For the text-containing cell, return its midpoint in [x, y] coordinate format. 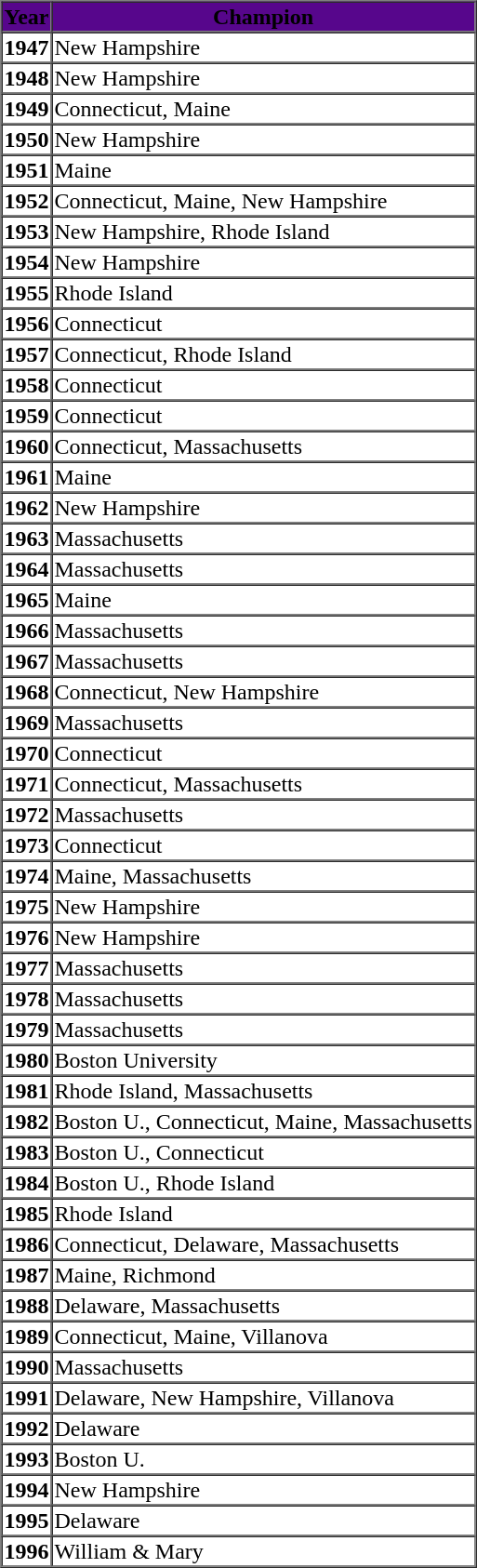
1949 [27, 108]
William & Mary [264, 1551]
1966 [27, 631]
1953 [27, 231]
Connecticut, Rhode Island [264, 353]
1975 [27, 906]
1968 [27, 692]
1956 [27, 324]
1980 [27, 1060]
1983 [27, 1151]
1970 [27, 753]
New Hampshire, Rhode Island [264, 231]
1967 [27, 660]
1990 [27, 1367]
1992 [27, 1428]
1996 [27, 1551]
1962 [27, 508]
Boston U. [264, 1458]
Champion [264, 17]
1987 [27, 1274]
1958 [27, 385]
1976 [27, 937]
1982 [27, 1122]
1978 [27, 999]
1986 [27, 1244]
Boston U., Connecticut, Maine, Massachusetts [264, 1122]
1993 [27, 1458]
Boston U., Rhode Island [264, 1183]
Rhode Island, Massachusetts [264, 1090]
1989 [27, 1335]
1981 [27, 1090]
Boston University [264, 1060]
1965 [27, 599]
Delaware, Massachusetts [264, 1306]
Boston U., Connecticut [264, 1151]
1988 [27, 1306]
1994 [27, 1490]
1948 [27, 78]
1950 [27, 140]
Connecticut, Maine [264, 108]
1977 [27, 967]
Delaware, New Hampshire, Villanova [264, 1397]
1954 [27, 262]
Connecticut, Maine, Villanova [264, 1335]
Connecticut, Delaware, Massachusetts [264, 1244]
1951 [27, 169]
Year [27, 17]
1955 [27, 292]
Connecticut, New Hampshire [264, 692]
1972 [27, 815]
1952 [27, 201]
1963 [27, 538]
1960 [27, 446]
1984 [27, 1183]
Maine, Massachusetts [264, 876]
1959 [27, 415]
1979 [27, 1029]
1991 [27, 1397]
1985 [27, 1213]
Connecticut, Maine, New Hampshire [264, 201]
1957 [27, 353]
1947 [27, 47]
1973 [27, 844]
1964 [27, 569]
1995 [27, 1520]
1971 [27, 783]
Maine, Richmond [264, 1274]
1974 [27, 876]
1969 [27, 722]
1961 [27, 476]
